Scan for the cell matching the given text and deliver its [X, Y] coordinate at center. 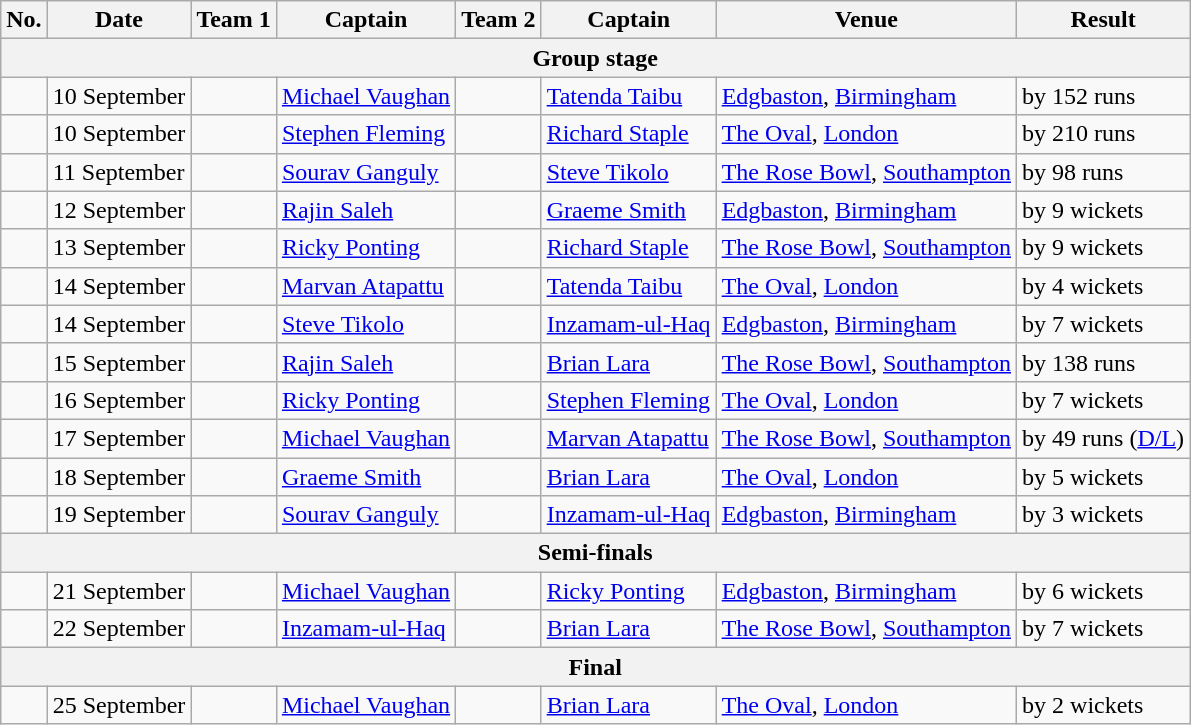
Result [1104, 20]
by 2 wickets [1104, 705]
11 September [119, 172]
Team 2 [499, 20]
Group stage [596, 58]
No. [24, 20]
by 210 runs [1104, 134]
Date [119, 20]
Team 1 [234, 20]
Semi-finals [596, 553]
19 September [119, 515]
15 September [119, 362]
Venue [866, 20]
by 138 runs [1104, 362]
by 152 runs [1104, 96]
13 September [119, 248]
Final [596, 667]
16 September [119, 400]
12 September [119, 210]
by 6 wickets [1104, 591]
18 September [119, 477]
by 4 wickets [1104, 286]
by 3 wickets [1104, 515]
21 September [119, 591]
25 September [119, 705]
by 5 wickets [1104, 477]
22 September [119, 629]
17 September [119, 438]
by 98 runs [1104, 172]
by 49 runs (D/L) [1104, 438]
